Find where the given text appears and provide that cell's center as (X, Y) coordinate. 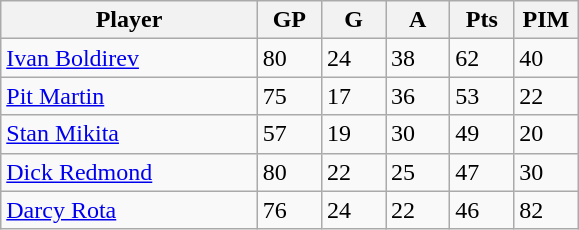
GP (289, 20)
Ivan Boldirev (130, 58)
25 (418, 172)
57 (289, 134)
20 (546, 134)
PIM (546, 20)
19 (353, 134)
36 (418, 96)
38 (418, 58)
49 (482, 134)
46 (482, 210)
Darcy Rota (130, 210)
82 (546, 210)
47 (482, 172)
75 (289, 96)
Stan Mikita (130, 134)
G (353, 20)
Dick Redmond (130, 172)
53 (482, 96)
Pit Martin (130, 96)
62 (482, 58)
17 (353, 96)
A (418, 20)
40 (546, 58)
76 (289, 210)
Pts (482, 20)
Player (130, 20)
